Determine the [x, y] coordinate at the center of the cell enclosing the given text.  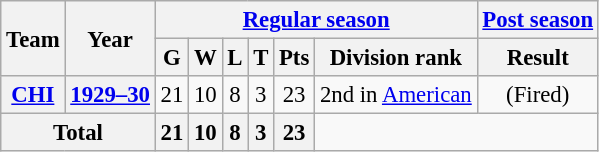
Result [538, 58]
2nd in American [396, 95]
Team [33, 38]
Regular season [316, 20]
Post season [538, 20]
1929–30 [110, 95]
Total [78, 133]
G [172, 58]
Year [110, 38]
(Fired) [538, 95]
CHI [33, 95]
Pts [294, 58]
L [235, 58]
Division rank [396, 58]
W [206, 58]
T [261, 58]
